Identify which cell holds the provided text, then report its [x, y] central coordinate. 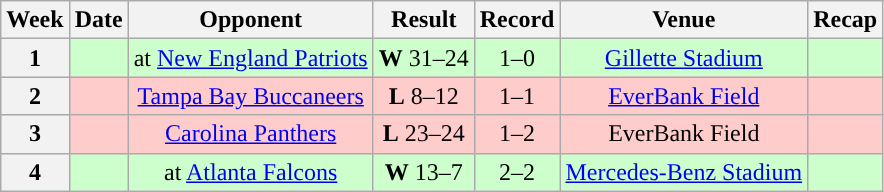
Recap [846, 20]
Mercedes-Benz Stadium [684, 172]
Date [98, 20]
1 [35, 58]
Tampa Bay Buccaneers [250, 96]
L 8–12 [424, 96]
at Atlanta Falcons [250, 172]
Venue [684, 20]
Week [35, 20]
1–2 [517, 134]
4 [35, 172]
Carolina Panthers [250, 134]
L 23–24 [424, 134]
W 31–24 [424, 58]
2 [35, 96]
at New England Patriots [250, 58]
1–1 [517, 96]
2–2 [517, 172]
W 13–7 [424, 172]
3 [35, 134]
Gillette Stadium [684, 58]
Opponent [250, 20]
1–0 [517, 58]
Record [517, 20]
Result [424, 20]
